Locate the cell with the specified text and output its (X, Y) center coordinate. 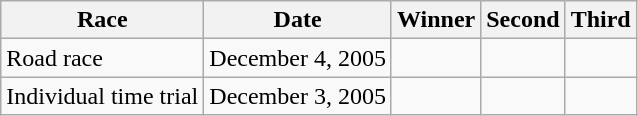
Road race (102, 58)
Winner (436, 20)
Race (102, 20)
December 3, 2005 (298, 96)
Individual time trial (102, 96)
Second (523, 20)
Third (600, 20)
Date (298, 20)
December 4, 2005 (298, 58)
